For the text-containing cell, return its midpoint in (X, Y) coordinate format. 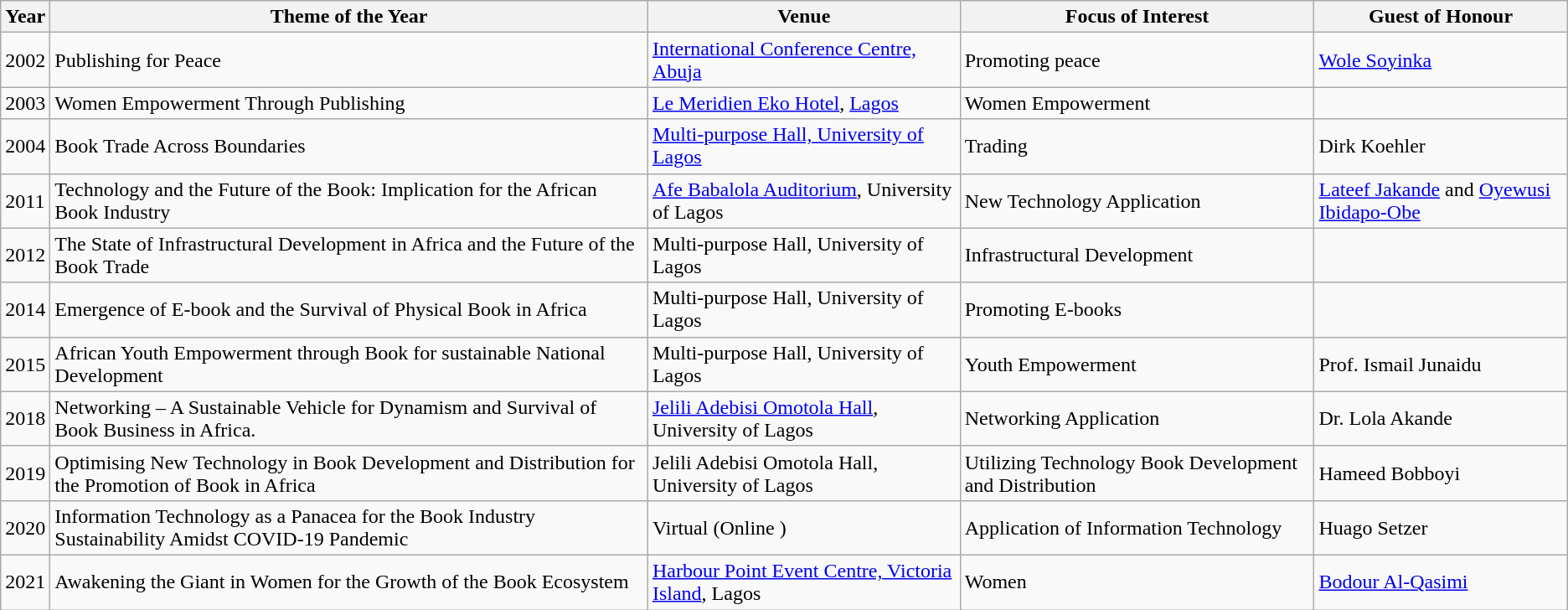
Focus of Interest (1137, 17)
New Technology Application (1137, 201)
Technology and the Future of the Book: Implication for the African Book Industry (349, 201)
2011 (25, 201)
Year (25, 17)
Women (1137, 582)
Awakening the Giant in Women for the Growth of the Book Ecosystem (349, 582)
Utilizing Technology Book Development and Distribution (1137, 473)
Harbour Point Event Centre, Victoria Island, Lagos (804, 582)
Promoting peace (1137, 60)
Wole Soyinka (1441, 60)
Hameed Bobboyi (1441, 473)
2002 (25, 60)
Prof. Ismail Junaidu (1441, 364)
Bodour Al-Qasimi (1441, 582)
Application of Information Technology (1137, 528)
Youth Empowerment (1137, 364)
Book Trade Across Boundaries (349, 146)
2020 (25, 528)
Publishing for Peace (349, 60)
Venue (804, 17)
The State of Infrastructural Development in Africa and the Future of the Book Trade (349, 255)
Le Meridien Eko Hotel, Lagos (804, 103)
Women Empowerment (1137, 103)
2003 (25, 103)
Dr. Lola Akande (1441, 419)
Information Technology as a Panacea for the Book Industry Sustainability Amidst COVID-19 Pandemic (349, 528)
Guest of Honour (1441, 17)
Theme of the Year (349, 17)
Networking – A Sustainable Vehicle for Dynamism and Survival of Book Business in Africa. (349, 419)
Huago Setzer (1441, 528)
2021 (25, 582)
Trading (1137, 146)
Virtual (Online ) (804, 528)
Emergence of E-book and the Survival of Physical Book in Africa (349, 310)
African Youth Empowerment through Book for sustainable National Development (349, 364)
2018 (25, 419)
Dirk Koehler (1441, 146)
2004 (25, 146)
Afe Babalola Auditorium, University of Lagos (804, 201)
2015 (25, 364)
2019 (25, 473)
Promoting E-books (1137, 310)
Networking Application (1137, 419)
2012 (25, 255)
Optimising New Technology in Book Development and Distribution for the Promotion of Book in Africa (349, 473)
International Conference Centre, Abuja (804, 60)
2014 (25, 310)
Lateef Jakande and Oyewusi Ibidapo-Obe (1441, 201)
Infrastructural Development (1137, 255)
Women Empowerment Through Publishing (349, 103)
